Return the [X, Y] coordinate for the center point of the cell that contains the specified text.  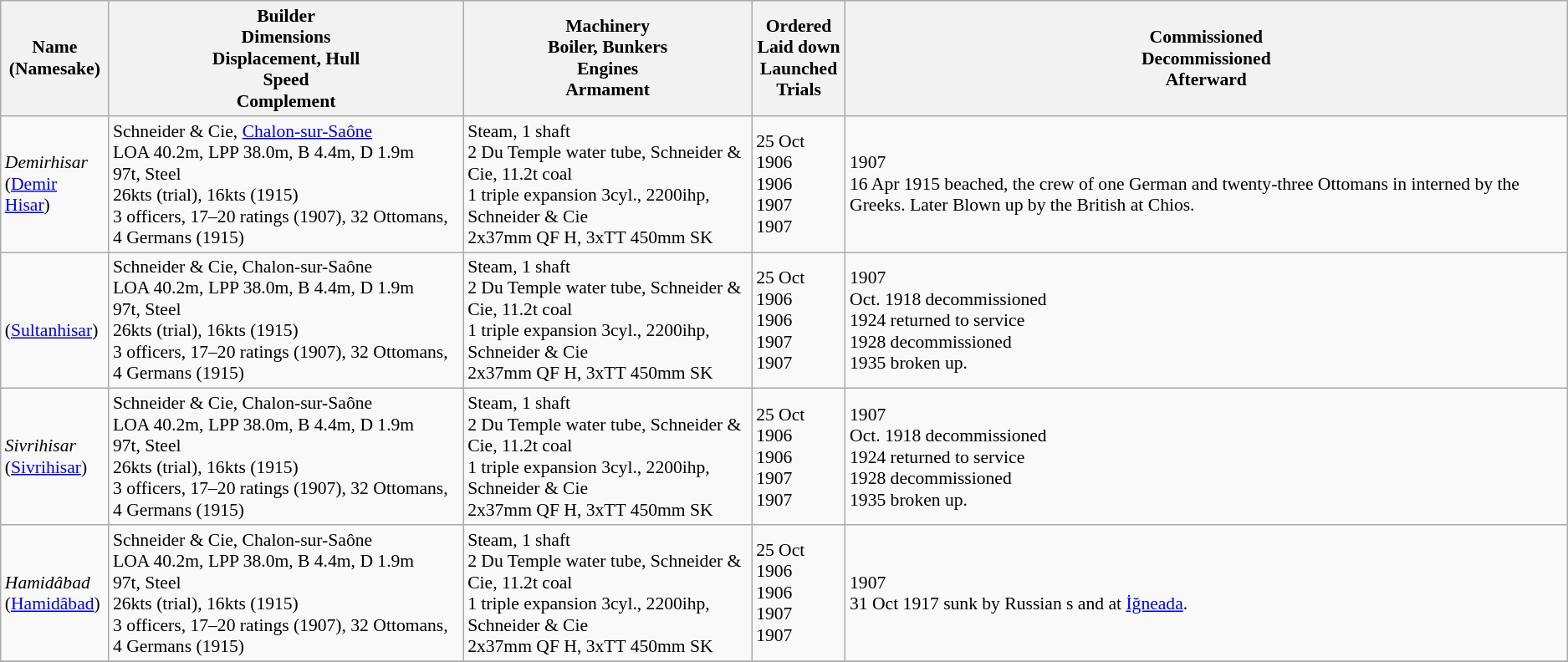
CommissionedDecommissionedAfterward [1206, 59]
BuilderDimensionsDisplacement, HullSpeedComplement [286, 59]
(Sultanhisar) [55, 321]
190731 Oct 1917 sunk by Russian s and at İğneada. [1206, 593]
190716 Apr 1915 beached, the crew of one German and twenty-three Ottomans in interned by the Greeks. Later Blown up by the British at Chios. [1206, 184]
MachineryBoiler, BunkersEnginesArmament [607, 59]
Name(Namesake) [55, 59]
Sivrihisar(Sivrihisar) [55, 456]
OrderedLaid downLaunchedTrials [799, 59]
Hamidâbad(Hamidâbad) [55, 593]
Demirhisar(Demir Hisar) [55, 184]
